Pinpoint the cell where the given text exists, returning its [X, Y] midpoint coordinate. 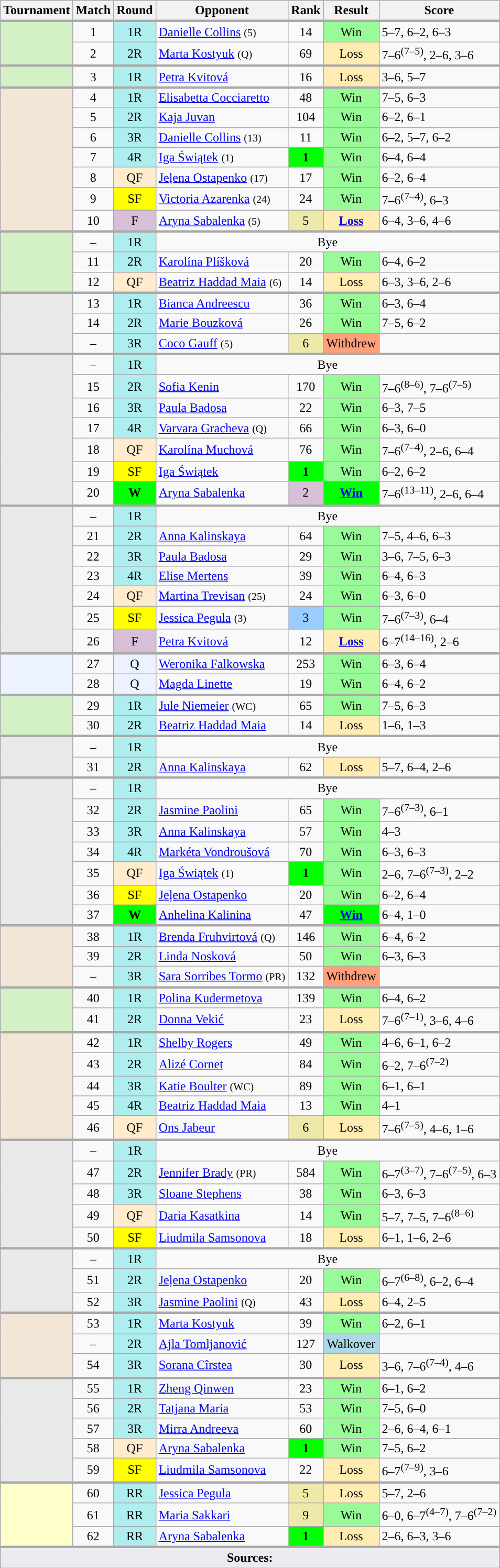
59 [93, 1470]
Ajla Tomljanović [222, 1344]
Sofia Kenin [222, 387]
Varvara Gracheva (Q) [222, 428]
34 [93, 852]
6–1, 6–1 [439, 1086]
Shelby Rogers [222, 1043]
35 [93, 874]
55 [93, 1388]
6–2, 5–7, 6–2 [439, 137]
21 [93, 536]
Victoria Azarenka (24) [222, 199]
52 [93, 1302]
6–4, 3–6, 4–6 [439, 221]
Sorana Cîrstea [222, 1366]
Maria Sakkari [222, 1515]
66 [306, 428]
58 [93, 1448]
Karolína Muchová [222, 449]
5–7, 2–6 [439, 1493]
Sara Sorribes Tormo (PR) [222, 977]
2–6, 6–3, 3–6 [439, 1537]
6–4, 6–3 [439, 576]
Markéta Vondroušová [222, 852]
56 [93, 1408]
146 [306, 936]
Katie Boulter (WC) [222, 1086]
6–4, 6–4 [439, 157]
253 [306, 664]
7–6(7–4), 6–3 [439, 199]
Ons Jabeur [222, 1128]
7–6(7–1), 3–6, 4–6 [439, 1020]
27 [93, 664]
Aryna Sabalenka (5) [222, 221]
6–4, 2–5 [439, 1302]
31 [93, 767]
6–7(7–9), 3–6 [439, 1470]
7–5, 6–0 [439, 1408]
51 [93, 1280]
Rank [306, 11]
139 [306, 997]
6–1, 6–2 [439, 1388]
104 [306, 117]
Elisabetta Cocciaretto [222, 97]
Round [135, 11]
Opponent [222, 11]
6–3, 3–6, 2–6 [439, 282]
44 [93, 1086]
84 [306, 1065]
Donna Vekić [222, 1020]
Brenda Fruhvirtová (Q) [222, 936]
6–7(6–8), 6–2, 6–4 [439, 1280]
Mirra Andreeva [222, 1428]
3–6, 5–7 [439, 76]
5–7, 6–4, 2–6 [439, 767]
3–6, 7–5, 6–3 [439, 556]
Kaja Juvan [222, 117]
28 [93, 685]
70 [306, 852]
Elise Mertens [222, 576]
Alizé Cornet [222, 1065]
2–6, 7–6(7–3), 2–2 [439, 874]
37 [93, 915]
Zheng Qinwen [222, 1388]
45 [93, 1106]
7–6(7–3), 6–1 [439, 810]
170 [306, 387]
Sloane Stephens [222, 1194]
Daria Kasatkina [222, 1215]
10 [93, 221]
7 [93, 157]
7–5, 4–6, 6–3 [439, 536]
Tatjana Maria [222, 1408]
Tournament [37, 11]
61 [93, 1515]
6–1, 1–6, 2–6 [439, 1238]
Weronika Falkowska [222, 664]
7–6(13–11), 2–6, 6–4 [439, 494]
41 [93, 1020]
6–7(14–16), 2–6 [439, 641]
Linda Nosková [222, 956]
Marta Kostyuk (Q) [222, 54]
76 [306, 449]
7–6(8–6), 7–6(7–5) [439, 387]
32 [93, 810]
4–6, 6–1, 6–2 [439, 1043]
Iga Świątek [222, 472]
Coco Gauff (5) [222, 344]
40 [93, 997]
64 [306, 536]
132 [306, 977]
Jeļena Ostapenko (17) [222, 177]
7–6(7–5), 4–6, 1–6 [439, 1128]
Score [439, 11]
Marta Kostyuk [222, 1323]
Walkover [351, 1344]
3–6, 7–6(7–4), 4–6 [439, 1366]
25 [93, 618]
4 [93, 97]
Jasmine Paolini (Q) [222, 1302]
6–2, 6–2 [439, 472]
Marie Bouzková [222, 323]
54 [93, 1366]
127 [306, 1344]
Beatriz Haddad Maia (6) [222, 282]
7–6(7–5), 2–6, 3–6 [439, 54]
Bianca Andreescu [222, 303]
42 [93, 1043]
Jessica Pegula [222, 1493]
6–7(3–7), 7–6(7–5), 6–3 [439, 1172]
33 [93, 832]
7–6(7–4), 2–6, 6–4 [439, 449]
6–0, 6–7(4–7), 7–6(7–2) [439, 1515]
5–7, 6–2, 6–3 [439, 31]
6–4, 1–0 [439, 915]
Magda Linette [222, 685]
Jessica Pegula (3) [222, 618]
69 [306, 54]
4–3 [439, 832]
Jennifer Brady (PR) [222, 1172]
89 [306, 1086]
584 [306, 1172]
Danielle Collins (5) [222, 31]
8 [93, 177]
Polina Kudermetova [222, 997]
1–6, 1–3 [439, 726]
5–7, 7–5, 7–6(8–6) [439, 1215]
Sources: [250, 1558]
4–1 [439, 1106]
6–2, 7–6(7–2) [439, 1065]
Result [351, 11]
Danielle Collins (13) [222, 137]
6–3, 7–5 [439, 408]
Match [93, 11]
7–6(7–3), 6–4 [439, 618]
Jule Niemeier (WC) [222, 705]
Karolína Plíšková [222, 262]
2–6, 6–4, 6–1 [439, 1428]
Jasmine Paolini [222, 810]
Anhelina Kalinina [222, 915]
46 [93, 1128]
Martina Trevisan (25) [222, 596]
15 [93, 387]
